Extract the [x, y] coordinate from the center of the cell holding the provided text.  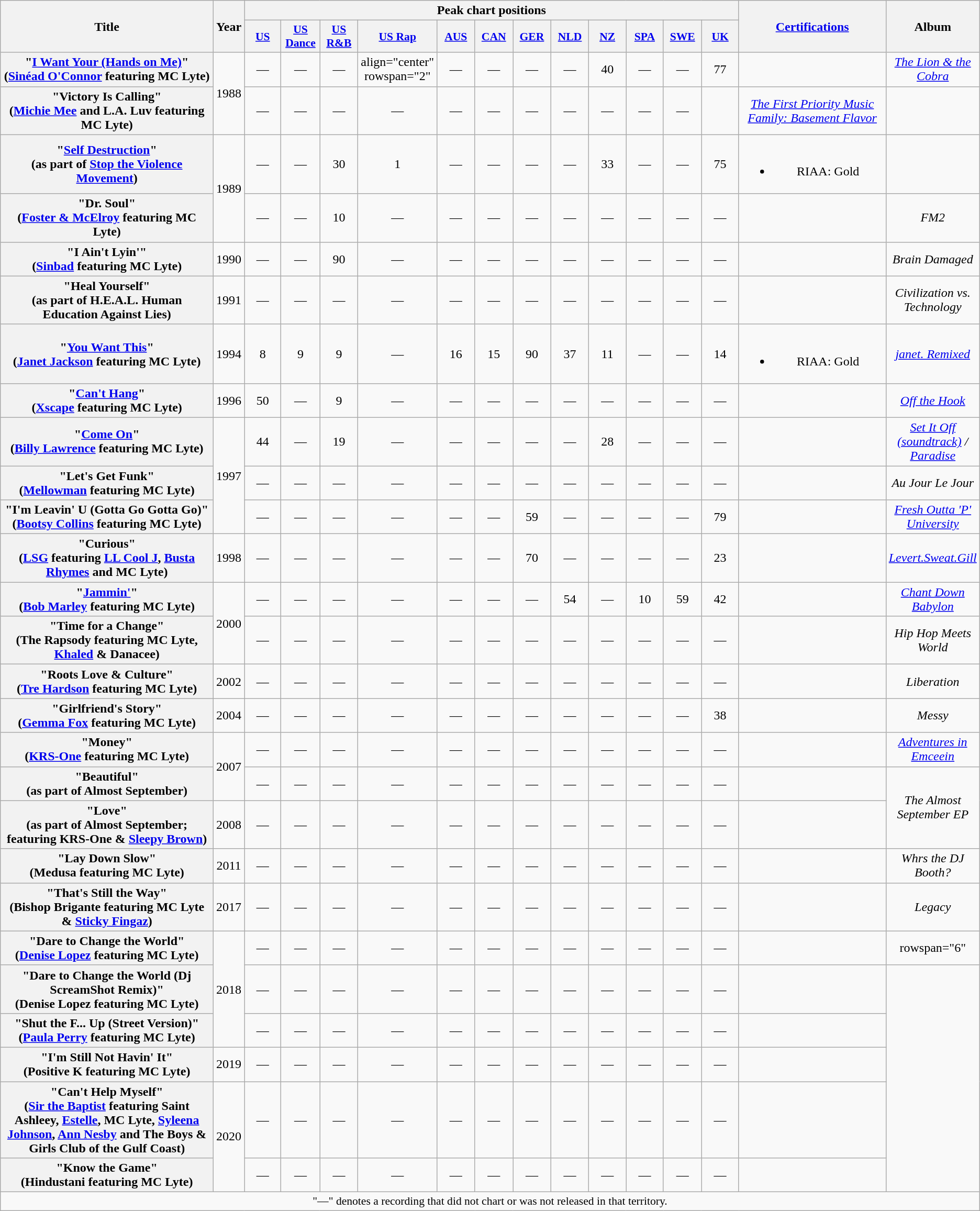
GER [532, 37]
70 [532, 558]
77 [720, 69]
2008 [229, 825]
40 [607, 69]
"That's Still the Way"(Bishop Brigante featuring MC Lyte & Sticky Fingaz) [107, 907]
rowspan="6" [933, 948]
8 [263, 354]
The Lion & the Cobra [933, 69]
2000 [229, 623]
1988 [229, 93]
1998 [229, 558]
"Dare to Change the World (Dj ScreamShot Remix)"(Denise Lopez featuring MC Lyte) [107, 989]
Messy [933, 715]
"Lay Down Slow"(Medusa featuring MC Lyte) [107, 866]
"Know the Game"(Hindustani featuring MC Lyte) [107, 1175]
"I'm Still Not Havin' It"(Positive K featuring MC Lyte) [107, 1064]
1 [398, 164]
"Beautiful"(as part of Almost September) [107, 783]
NLD [570, 37]
US Rap [398, 37]
"Girlfriend's Story"(Gemma Fox featuring MC Lyte) [107, 715]
CAN [494, 37]
1996 [229, 400]
"Time for a Change"(The Rapsody featuring MC Lyte, Khaled & Danacee) [107, 640]
38 [720, 715]
42 [720, 599]
"Let's Get Funk"(Mellowman featuring MC Lyte) [107, 483]
54 [570, 599]
37 [570, 354]
Hip Hop Meets World [933, 640]
"Come On"(Billy Lawrence featuring MC Lyte) [107, 441]
"I Want Your (Hands on Me)"(Sinéad O'Connor featuring MC Lyte) [107, 69]
Liberation [933, 682]
Chant Down Babylon [933, 599]
Fresh Outta 'P' University [933, 517]
"Can't Hang"(Xscape featuring MC Lyte) [107, 400]
19 [339, 441]
2011 [229, 866]
"Money"(KRS-One featuring MC Lyte) [107, 750]
align="center" rowspan="2" [398, 69]
1997 [229, 475]
"I Ain't Lyin'"(Sinbad featuring MC Lyte) [107, 259]
75 [720, 164]
UK [720, 37]
Peak chart positions [492, 10]
US R&B [339, 37]
"Curious"(LSG featuring LL Cool J, Busta Rhymes and MC Lyte) [107, 558]
"You Want This"(Janet Jackson featuring MC Lyte) [107, 354]
US [263, 37]
NZ [607, 37]
"I'm Leavin' U (Gotta Go Gotta Go)"(Bootsy Collins featuring MC Lyte) [107, 517]
US Dance [300, 37]
14 [720, 354]
33 [607, 164]
"Dr. Soul"(Foster & McElroy featuring MC Lyte) [107, 218]
SPA [645, 37]
Levert.Sweat.Gill [933, 558]
Legacy [933, 907]
SWE [683, 37]
"—" denotes a recording that did not chart or was not released in that territory. [490, 1202]
"Shut the F... Up (Street Version)"(Paula Perry featuring MC Lyte) [107, 1030]
Year [229, 26]
11 [607, 354]
1994 [229, 354]
Civilization vs. Technology [933, 300]
Whrs the DJ Booth? [933, 866]
1990 [229, 259]
"Jammin'"(Bob Marley featuring MC Lyte) [107, 599]
FM2 [933, 218]
2020 [229, 1137]
2019 [229, 1064]
Album [933, 26]
Certifications [812, 26]
Adventures in Emceein [933, 750]
AUS [456, 37]
1989 [229, 188]
"Victory Is Calling"(Michie Mee and L.A. Luv featuring MC Lyte) [107, 110]
79 [720, 517]
2017 [229, 907]
30 [339, 164]
2018 [229, 989]
Au Jour Le Jour [933, 483]
"Dare to Change the World"(Denise Lopez featuring MC Lyte) [107, 948]
2007 [229, 766]
"Roots Love & Culture"(Tre Hardson featuring MC Lyte) [107, 682]
The Almost September EP [933, 807]
Title [107, 26]
16 [456, 354]
janet. Remixed [933, 354]
Set It Off (soundtrack) / Paradise [933, 441]
2002 [229, 682]
23 [720, 558]
The First Priority Music Family: Basement Flavor [812, 110]
44 [263, 441]
1991 [229, 300]
15 [494, 354]
2004 [229, 715]
"Self Destruction"(as part of Stop the Violence Movement) [107, 164]
"Love"(as part of Almost September; featuring KRS-One & Sleepy Brown) [107, 825]
Brain Damaged [933, 259]
50 [263, 400]
"Heal Yourself"(as part of H.E.A.L. Human Education Against Lies) [107, 300]
Off the Hook [933, 400]
28 [607, 441]
